Output the [X, Y] coordinate of the center of the cell containing the given text.  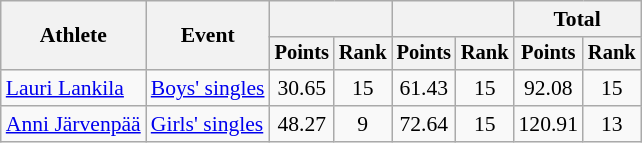
120.91 [548, 124]
92.08 [548, 88]
13 [612, 124]
48.27 [302, 124]
61.43 [424, 88]
Lauri Lankila [74, 88]
Event [208, 36]
72.64 [424, 124]
Anni Järvenpää [74, 124]
9 [363, 124]
Girls' singles [208, 124]
Total [578, 19]
30.65 [302, 88]
Athlete [74, 36]
Boys' singles [208, 88]
